Return [x, y] of the center of cell containing provided text 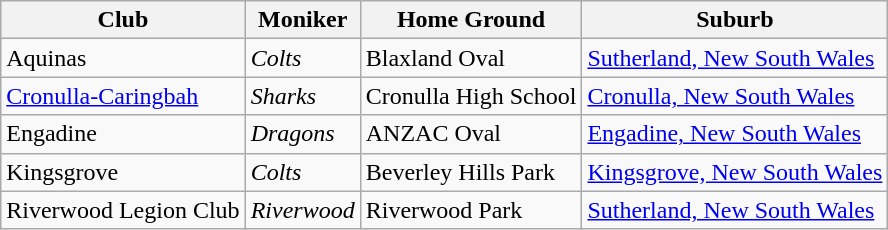
Cronulla High School [471, 96]
Kingsgrove [123, 172]
Dragons [302, 134]
Cronulla-Caringbah [123, 96]
Aquinas [123, 58]
Riverwood Park [471, 210]
Moniker [302, 20]
Sharks [302, 96]
ANZAC Oval [471, 134]
Riverwood [302, 210]
Home Ground [471, 20]
Club [123, 20]
Engadine, New South Wales [735, 134]
Engadine [123, 134]
Riverwood Legion Club [123, 210]
Cronulla, New South Wales [735, 96]
Suburb [735, 20]
Beverley Hills Park [471, 172]
Kingsgrove, New South Wales [735, 172]
Blaxland Oval [471, 58]
